For the text-containing cell, return its midpoint in (x, y) coordinate format. 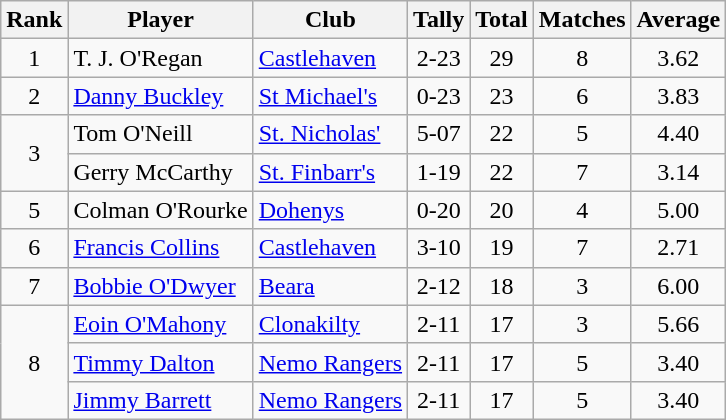
0-20 (439, 210)
0-23 (439, 96)
5.66 (678, 324)
Beara (330, 286)
Club (330, 20)
20 (502, 210)
Danny Buckley (160, 96)
Rank (34, 20)
4.40 (678, 134)
2-23 (439, 58)
4 (582, 210)
Jimmy Barrett (160, 400)
Gerry McCarthy (160, 172)
3.62 (678, 58)
23 (502, 96)
3-10 (439, 248)
5-07 (439, 134)
2-12 (439, 286)
Dohenys (330, 210)
3.14 (678, 172)
2.71 (678, 248)
Average (678, 20)
3.83 (678, 96)
Player (160, 20)
1 (34, 58)
Francis Collins (160, 248)
29 (502, 58)
T. J. O'Regan (160, 58)
1-19 (439, 172)
18 (502, 286)
Total (502, 20)
St. Nicholas' (330, 134)
Bobbie O'Dwyer (160, 286)
Timmy Dalton (160, 362)
Tom O'Neill (160, 134)
St Michael's (330, 96)
2 (34, 96)
St. Finbarr's (330, 172)
Matches (582, 20)
Tally (439, 20)
6.00 (678, 286)
Clonakilty (330, 324)
Colman O'Rourke (160, 210)
Eoin O'Mahony (160, 324)
19 (502, 248)
5.00 (678, 210)
